Determine the [X, Y] coordinate at the center of the cell enclosing the given text.  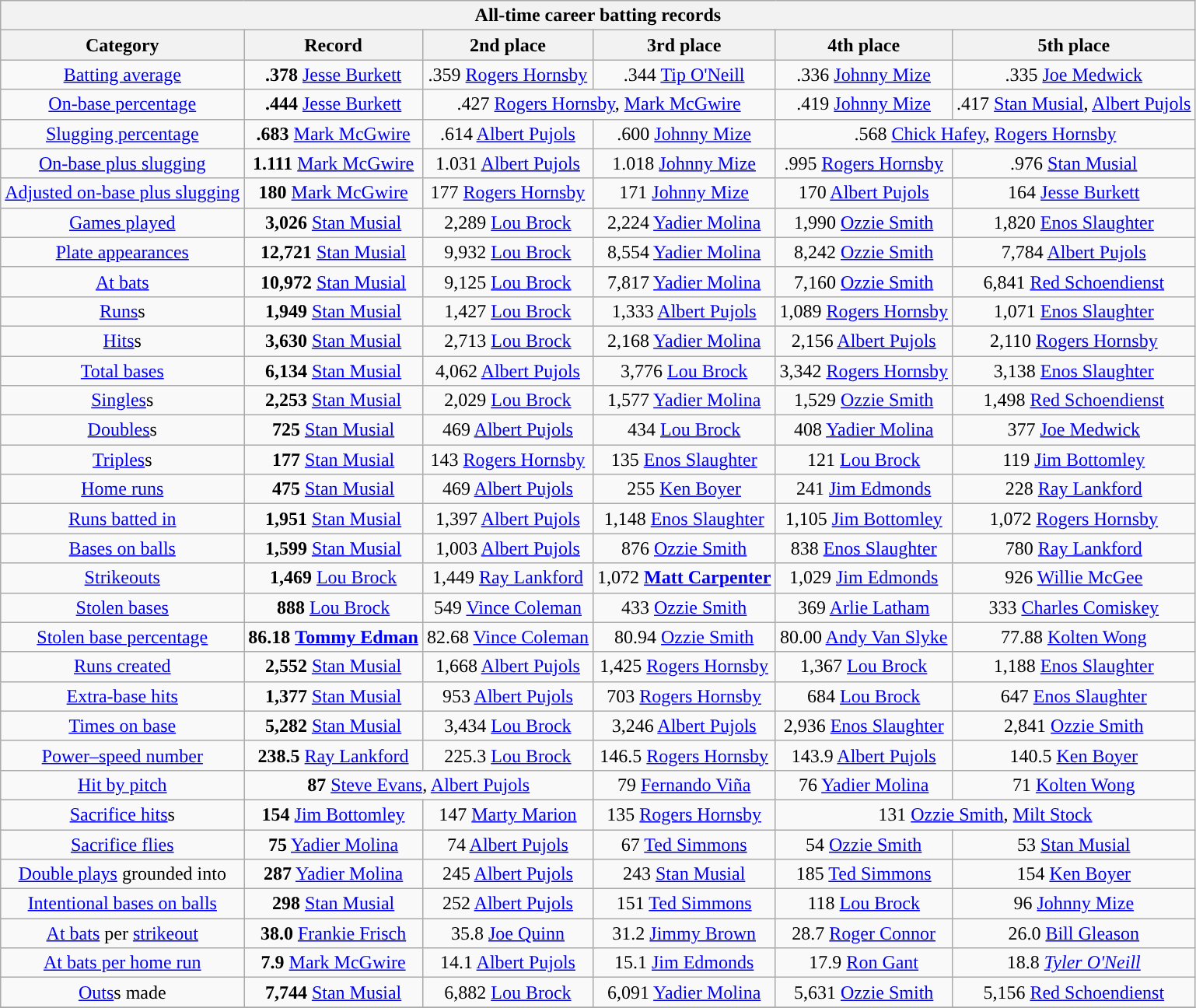
888 Lou Brock [334, 607]
Adjusted on-base plus slugging [123, 193]
Hit by pitch [123, 785]
245 Albert Pujols [507, 874]
6,841 Red Schoendienst [1074, 282]
146.5 Rogers Hornsby [684, 755]
377 Joe Medwick [1074, 430]
131 Ozzie Smith, Milt Stock [985, 814]
3,776 Lou Brock [684, 371]
On-base percentage [123, 104]
.417 Stan Musial, Albert Pujols [1074, 104]
2,253 Stan Musial [334, 401]
1,367 Lou Brock [864, 667]
433 Ozzie Smith [684, 607]
96 Johnny Mize [1074, 904]
8,554 Yadier Molina [684, 252]
.359 Rogers Hornsby [507, 75]
6,882 Lou Brock [507, 992]
684 Lou Brock [864, 696]
At bats per home run [123, 963]
On-base plus slugging [123, 163]
2nd place [507, 45]
3,630 Stan Musial [334, 341]
4,062 Albert Pujols [507, 371]
80.94 Ozzie Smith [684, 637]
All-time career batting records [598, 16]
2,029 Lou Brock [507, 401]
780 Ray Lankford [1074, 548]
1,072 Rogers Hornsby [1074, 519]
5,282 Stan Musial [334, 726]
838 Enos Slaughter [864, 548]
7,744 Stan Musial [334, 992]
1,599 Stan Musial [334, 548]
67 Ted Simmons [684, 844]
26.0 Bill Gleason [1074, 933]
177 Stan Musial [334, 460]
75 Yadier Molina [334, 844]
2,713 Lou Brock [507, 341]
170 Albert Pujols [864, 193]
434 Lou Brock [684, 430]
.614 Albert Pujols [507, 134]
1,820 Enos Slaughter [1074, 222]
1,105 Jim Bottomley [864, 519]
171 Johnny Mize [684, 193]
79 Fernando Viña [684, 785]
1,498 Red Schoendienst [1074, 401]
3,026 Stan Musial [334, 222]
154 Ken Boyer [1074, 874]
Stolen bases [123, 607]
14.1 Albert Pujols [507, 963]
5th place [1074, 45]
3rd place [684, 45]
12,721 Stan Musial [334, 252]
241 Jim Edmonds [864, 489]
1,377 Stan Musial [334, 696]
Bases on balls [123, 548]
180 Mark McGwire [334, 193]
54 Ozzie Smith [864, 844]
Sacrifice hitss [123, 814]
Category [123, 45]
333 Charles Comiskey [1074, 607]
647 Enos Slaughter [1074, 696]
87 Steve Evans, Albert Pujols [418, 785]
.683 Mark McGwire [334, 134]
6,134 Stan Musial [334, 371]
Tripless [123, 460]
143 Rogers Hornsby [507, 460]
.600 Johnny Mize [684, 134]
At bats [123, 282]
4th place [864, 45]
Slugging percentage [123, 134]
2,168 Yadier Molina [684, 341]
225.3 Lou Brock [507, 755]
Power–speed number [123, 755]
154 Jim Bottomley [334, 814]
6,091 Yadier Molina [684, 992]
876 Ozzie Smith [684, 548]
Strikeouts [123, 578]
118 Lou Brock [864, 904]
228 Ray Lankford [1074, 489]
Hitss [123, 341]
1,990 Ozzie Smith [864, 222]
.427 Rogers Hornsby, Mark McGwire [599, 104]
252 Albert Pujols [507, 904]
.344 Tip O'Neill [684, 75]
Double plays grounded into [123, 874]
2,224 Yadier Molina [684, 222]
1,529 Ozzie Smith [864, 401]
53 Stan Musial [1074, 844]
7,817 Yadier Molina [684, 282]
7,784 Albert Pujols [1074, 252]
5,156 Red Schoendienst [1074, 992]
3,434 Lou Brock [507, 726]
.378 Jesse Burkett [334, 75]
2,841 Ozzie Smith [1074, 726]
Plate appearances [123, 252]
74 Albert Pujols [507, 844]
1,188 Enos Slaughter [1074, 667]
Doubless [123, 430]
28.7 Roger Connor [864, 933]
86.18 Tommy Edman [334, 637]
Games played [123, 222]
1,071 Enos Slaughter [1074, 311]
151 Ted Simmons [684, 904]
.335 Joe Medwick [1074, 75]
1,148 Enos Slaughter [684, 519]
.568 Chick Hafey, Rogers Hornsby [985, 134]
2,936 Enos Slaughter [864, 726]
7,160 Ozzie Smith [864, 282]
1,072 Matt Carpenter [684, 578]
Times on base [123, 726]
475 Stan Musial [334, 489]
1,951 Stan Musial [334, 519]
1,003 Albert Pujols [507, 548]
1,029 Jim Edmonds [864, 578]
243 Stan Musial [684, 874]
143.9 Albert Pujols [864, 755]
.995 Rogers Hornsby [864, 163]
725 Stan Musial [334, 430]
9,125 Lou Brock [507, 282]
185 Ted Simmons [864, 874]
7.9 Mark McGwire [334, 963]
82.68 Vince Coleman [507, 637]
Sacrifice flies [123, 844]
2,110 Rogers Hornsby [1074, 341]
1,577 Yadier Molina [684, 401]
703 Rogers Hornsby [684, 696]
Runs created [123, 667]
35.8 Joe Quinn [507, 933]
Runs batted in [123, 519]
Intentional bases on balls [123, 904]
5,631 Ozzie Smith [864, 992]
1,089 Rogers Hornsby [864, 311]
Outss made [123, 992]
287 Yadier Molina [334, 874]
71 Kolten Wong [1074, 785]
1,333 Albert Pujols [684, 311]
Extra-base hits [123, 696]
80.00 Andy Van Slyke [864, 637]
238.5 Ray Lankford [334, 755]
.444 Jesse Burkett [334, 104]
Runss [123, 311]
1,668 Albert Pujols [507, 667]
369 Arlie Latham [864, 607]
1,425 Rogers Hornsby [684, 667]
408 Yadier Molina [864, 430]
Batting average [123, 75]
Singless [123, 401]
2,552 Stan Musial [334, 667]
121 Lou Brock [864, 460]
Stolen base percentage [123, 637]
3,342 Rogers Hornsby [864, 371]
18.8 Tyler O'Neill [1074, 963]
298 Stan Musial [334, 904]
1,397 Albert Pujols [507, 519]
Home runs [123, 489]
1,469 Lou Brock [334, 578]
1,427 Lou Brock [507, 311]
.419 Johnny Mize [864, 104]
.336 Johnny Mize [864, 75]
10,972 Stan Musial [334, 282]
119 Jim Bottomley [1074, 460]
1.111 Mark McGwire [334, 163]
76 Yadier Molina [864, 785]
135 Rogers Hornsby [684, 814]
8,242 Ozzie Smith [864, 252]
255 Ken Boyer [684, 489]
Record [334, 45]
1.031 Albert Pujols [507, 163]
At bats per strikeout [123, 933]
.976 Stan Musial [1074, 163]
549 Vince Coleman [507, 607]
9,932 Lou Brock [507, 252]
15.1 Jim Edmonds [684, 963]
177 Rogers Hornsby [507, 193]
1,449 Ray Lankford [507, 578]
38.0 Frankie Frisch [334, 933]
135 Enos Slaughter [684, 460]
Total bases [123, 371]
31.2 Jimmy Brown [684, 933]
2,156 Albert Pujols [864, 341]
3,246 Albert Pujols [684, 726]
953 Albert Pujols [507, 696]
1,949 Stan Musial [334, 311]
140.5 Ken Boyer [1074, 755]
2,289 Lou Brock [507, 222]
17.9 Ron Gant [864, 963]
77.88 Kolten Wong [1074, 637]
3,138 Enos Slaughter [1074, 371]
164 Jesse Burkett [1074, 193]
1.018 Johnny Mize [684, 163]
147 Marty Marion [507, 814]
926 Willie McGee [1074, 578]
